Return [X, Y] of the center of cell containing provided text 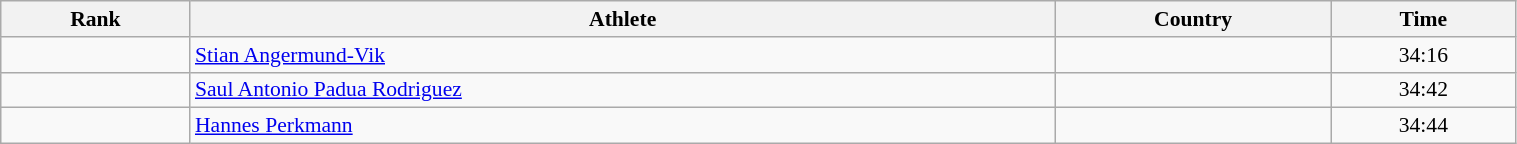
Rank [96, 19]
34:16 [1424, 55]
Country [1192, 19]
Saul Antonio Padua Rodriguez [622, 90]
Stian Angermund-Vik [622, 55]
Athlete [622, 19]
Time [1424, 19]
34:44 [1424, 126]
34:42 [1424, 90]
Hannes Perkmann [622, 126]
